From the cell containing the given text, extract its center point as (X, Y) coordinate. 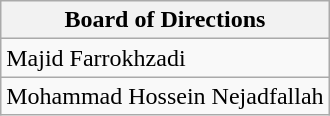
Board of Directions (165, 20)
Mohammad Hossein Nejadfallah (165, 96)
Majid Farrokhzadi (165, 58)
